Search for the cell housing the specified text and yield its (X, Y) center coordinate. 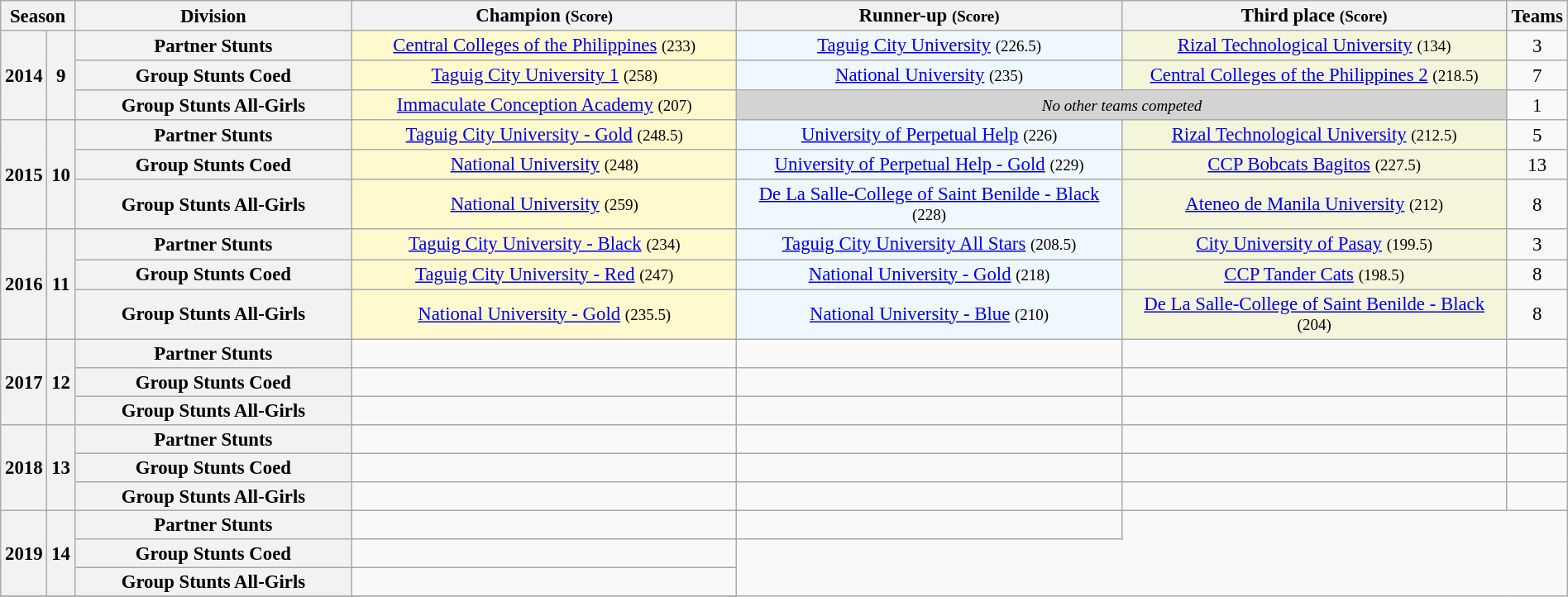
9 (61, 75)
5 (1537, 135)
National University - Gold (235.5) (544, 314)
12 (61, 382)
7 (1537, 75)
National University (235) (930, 75)
No other teams competed (1121, 105)
Taguig City University - Black (234) (544, 245)
2016 (24, 284)
Immaculate Conception Academy (207) (544, 105)
De La Salle-College of Saint Benilde - Black (228) (930, 205)
University of Perpetual Help - Gold (229) (930, 165)
1 (1537, 105)
14 (61, 553)
Taguig City University - Gold (248.5) (544, 135)
University of Perpetual Help (226) (930, 135)
Taguig City University (226.5) (930, 45)
National University (259) (544, 205)
Teams (1537, 16)
Taguig City University - Red (247) (544, 275)
Season (38, 16)
Central Colleges of the Philippines (233) (544, 45)
CCP Tander Cats (198.5) (1314, 275)
National University - Blue (210) (930, 314)
Central Colleges of the Philippines 2 (218.5) (1314, 75)
Division (213, 16)
Rizal Technological University (134) (1314, 45)
Runner-up (Score) (930, 16)
Ateneo de Manila University (212) (1314, 205)
11 (61, 284)
10 (61, 174)
National University - Gold (218) (930, 275)
Third place (Score) (1314, 16)
National University (248) (544, 165)
Rizal Technological University (212.5) (1314, 135)
Champion (Score) (544, 16)
2017 (24, 382)
2019 (24, 553)
2015 (24, 174)
De La Salle-College of Saint Benilde - Black (204) (1314, 314)
CCP Bobcats Bagitos (227.5) (1314, 165)
Taguig City University 1 (258) (544, 75)
2018 (24, 468)
2014 (24, 75)
Taguig City University All Stars (208.5) (930, 245)
City University of Pasay (199.5) (1314, 245)
